Pinpoint the cell where the given text exists, returning its [X, Y] midpoint coordinate. 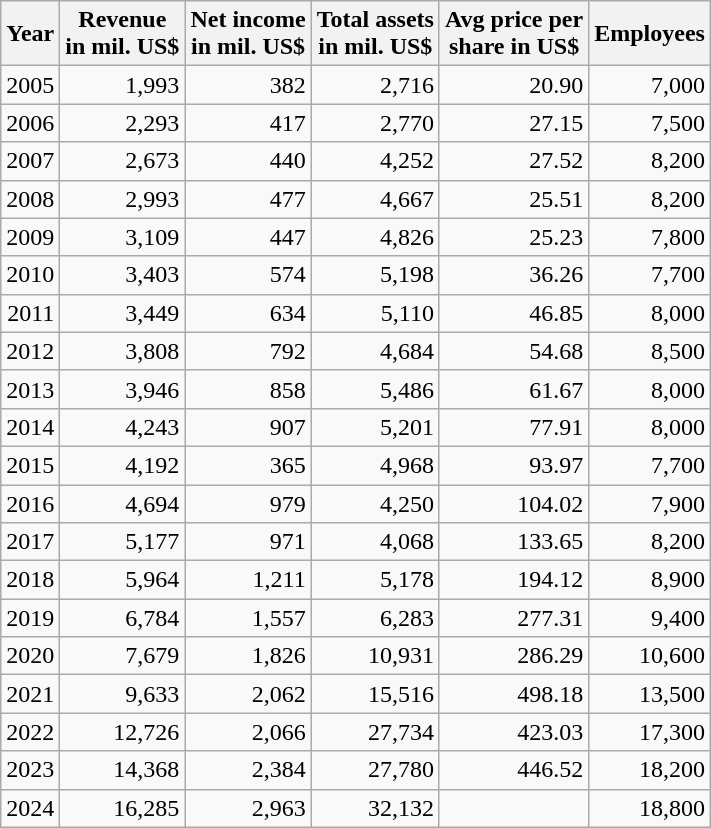
4,252 [375, 161]
7,000 [650, 85]
5,110 [375, 313]
365 [248, 465]
4,968 [375, 465]
3,403 [122, 275]
5,201 [375, 427]
2,384 [248, 770]
10,931 [375, 656]
1,557 [248, 618]
61.67 [514, 389]
1,993 [122, 85]
1,826 [248, 656]
5,177 [122, 542]
277.31 [514, 618]
2,993 [122, 199]
2009 [30, 237]
4,192 [122, 465]
2017 [30, 542]
27,734 [375, 732]
4,826 [375, 237]
13,500 [650, 694]
18,800 [650, 808]
46.85 [514, 313]
6,283 [375, 618]
2010 [30, 275]
8,500 [650, 351]
3,449 [122, 313]
417 [248, 123]
792 [248, 351]
54.68 [514, 351]
7,679 [122, 656]
27,780 [375, 770]
7,500 [650, 123]
4,667 [375, 199]
9,400 [650, 618]
10,600 [650, 656]
477 [248, 199]
Year [30, 34]
574 [248, 275]
93.97 [514, 465]
2,673 [122, 161]
4,250 [375, 503]
8,900 [650, 580]
2023 [30, 770]
15,516 [375, 694]
12,726 [122, 732]
2006 [30, 123]
1,211 [248, 580]
77.91 [514, 427]
Net incomein mil. US$ [248, 34]
2011 [30, 313]
9,633 [122, 694]
2019 [30, 618]
5,486 [375, 389]
2012 [30, 351]
25.23 [514, 237]
2,062 [248, 694]
3,946 [122, 389]
2013 [30, 389]
2018 [30, 580]
2008 [30, 199]
5,964 [122, 580]
14,368 [122, 770]
907 [248, 427]
3,109 [122, 237]
2,770 [375, 123]
32,132 [375, 808]
16,285 [122, 808]
4,694 [122, 503]
25.51 [514, 199]
133.65 [514, 542]
423.03 [514, 732]
17,300 [650, 732]
27.15 [514, 123]
20.90 [514, 85]
2007 [30, 161]
Revenuein mil. US$ [122, 34]
2021 [30, 694]
2022 [30, 732]
286.29 [514, 656]
971 [248, 542]
382 [248, 85]
104.02 [514, 503]
Avg price pershare in US$ [514, 34]
858 [248, 389]
440 [248, 161]
Total assetsin mil. US$ [375, 34]
4,684 [375, 351]
2,293 [122, 123]
27.52 [514, 161]
2005 [30, 85]
2020 [30, 656]
5,178 [375, 580]
194.12 [514, 580]
36.26 [514, 275]
Employees [650, 34]
2024 [30, 808]
979 [248, 503]
2015 [30, 465]
3,808 [122, 351]
4,243 [122, 427]
2014 [30, 427]
2016 [30, 503]
4,068 [375, 542]
498.18 [514, 694]
2,066 [248, 732]
18,200 [650, 770]
7,800 [650, 237]
446.52 [514, 770]
7,900 [650, 503]
2,963 [248, 808]
447 [248, 237]
5,198 [375, 275]
6,784 [122, 618]
2,716 [375, 85]
634 [248, 313]
